Return (X, Y) of the center of cell containing provided text 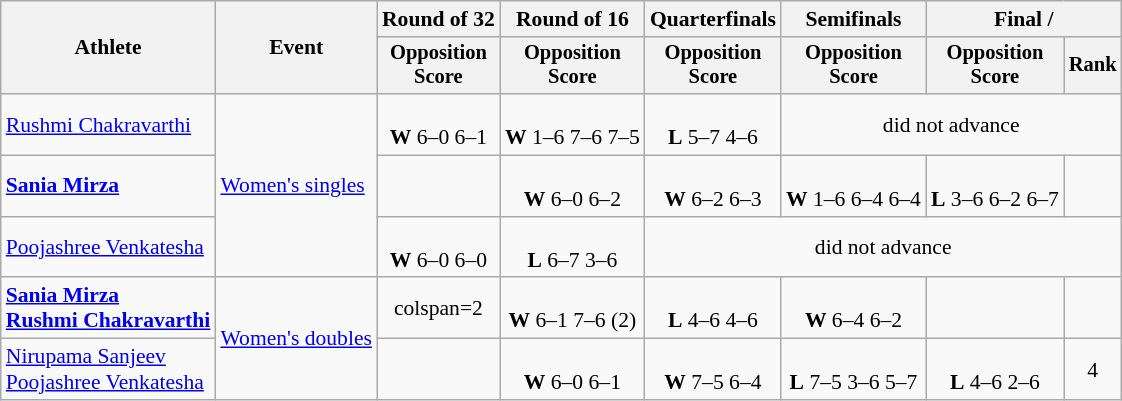
Athlete (108, 48)
Women's singles (296, 186)
W 1–6 7–6 7–5 (572, 124)
L 3–6 6–2 6–7 (995, 186)
Event (296, 48)
Round of 32 (438, 19)
L 4–6 2–6 (995, 370)
W 6–2 6–3 (713, 186)
L 6–7 3–6 (572, 248)
colspan=2 (438, 308)
Rank (1093, 66)
L 7–5 3–6 5–7 (854, 370)
Round of 16 (572, 19)
L 5–7 4–6 (713, 124)
Semifinals (854, 19)
W 6–1 7–6 (2) (572, 308)
Final / (1024, 19)
W 6–0 6–2 (572, 186)
L 4–6 4–6 (713, 308)
W 6–0 6–0 (438, 248)
Poojashree Venkatesha (108, 248)
Nirupama Sanjeev Poojashree Venkatesha (108, 370)
4 (1093, 370)
Quarterfinals (713, 19)
Rushmi Chakravarthi (108, 124)
W 6–4 6–2 (854, 308)
Sania Mirza Rushmi Chakravarthi (108, 308)
W 7–5 6–4 (713, 370)
W 1–6 6–4 6–4 (854, 186)
Sania Mirza (108, 186)
Women's doubles (296, 339)
